Scan for the cell matching the given text and deliver its (X, Y) coordinate at center. 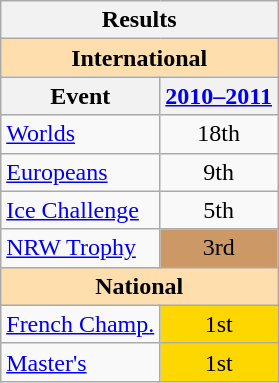
NRW Trophy (80, 248)
Ice Challenge (80, 210)
9th (219, 172)
International (140, 58)
3rd (219, 248)
5th (219, 210)
National (140, 286)
Worlds (80, 134)
French Champ. (80, 324)
2010–2011 (219, 96)
Europeans (80, 172)
Event (80, 96)
Master's (80, 362)
18th (219, 134)
Results (140, 20)
